Search for the cell housing the specified text and yield its (X, Y) center coordinate. 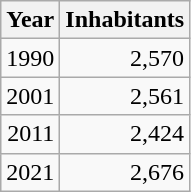
2001 (30, 96)
Inhabitants (125, 20)
2,676 (125, 172)
1990 (30, 58)
2021 (30, 172)
Year (30, 20)
2,424 (125, 134)
2,561 (125, 96)
2011 (30, 134)
2,570 (125, 58)
